Extract the [x, y] coordinate from the center of the cell holding the provided text.  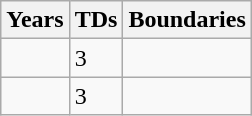
TDs [96, 20]
Boundaries [187, 20]
Years [35, 20]
